Extract the (X, Y) coordinate from the center of the cell holding the provided text.  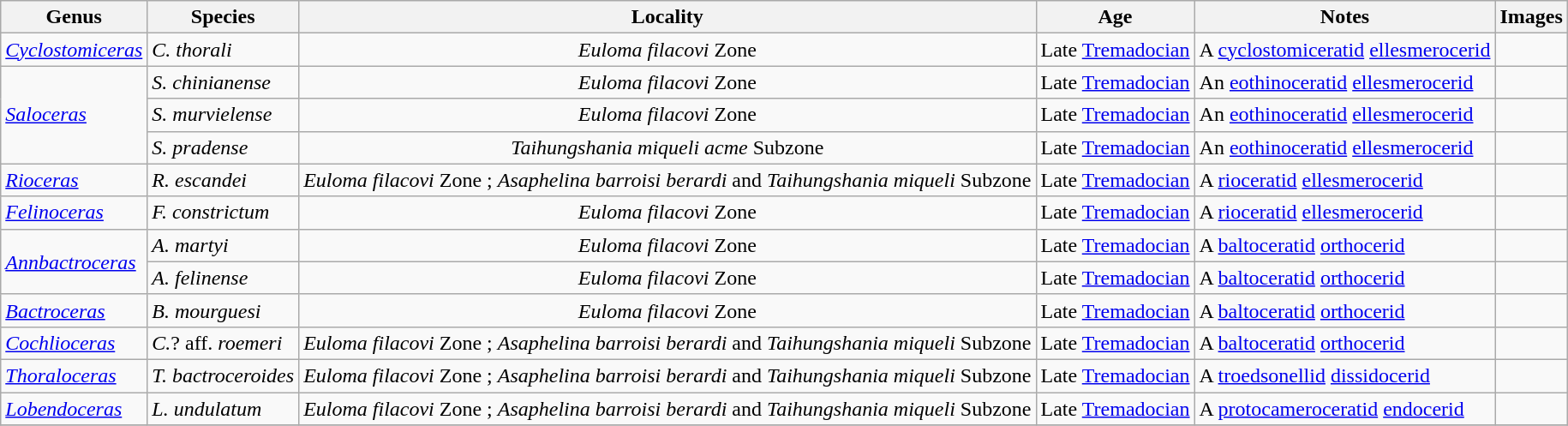
Felinoceras (74, 213)
Annbactroceras (74, 261)
R. escandei (223, 180)
A cyclostomiceratid ellesmerocerid (1345, 50)
Species (223, 17)
Rioceras (74, 180)
Images (1531, 17)
F. constrictum (223, 213)
S. pradense (223, 147)
C. thorali (223, 50)
L. undulatum (223, 409)
A protocameroceratid endocerid (1345, 409)
C.? aff. roemeri (223, 343)
Cochlioceras (74, 343)
Saloceras (74, 115)
Age (1116, 17)
A troedsonellid dissidocerid (1345, 375)
S. murvielense (223, 115)
Genus (74, 17)
Cyclostomiceras (74, 50)
Locality (667, 17)
S. chinianense (223, 82)
B. mourguesi (223, 310)
A. felinense (223, 278)
Bactroceras (74, 310)
Taihungshania miqueli acme Subzone (667, 147)
A. martyi (223, 245)
Thoraloceras (74, 375)
Lobendoceras (74, 409)
Notes (1345, 17)
T. bactroceroides (223, 375)
